Determine the [x, y] coordinate at the center of the cell enclosing the given text.  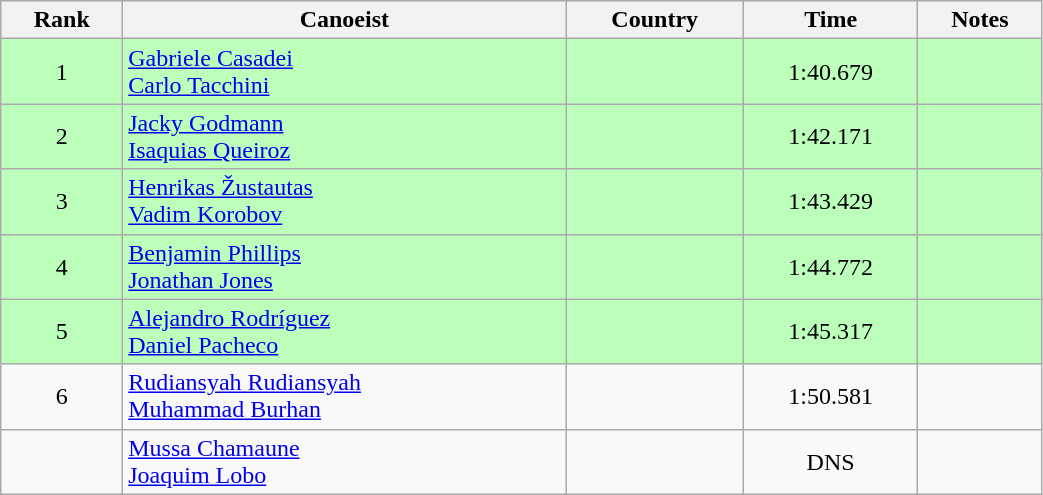
Country [655, 20]
Rudiansyah RudiansyahMuhammad Burhan [344, 396]
1:44.772 [831, 266]
Rank [62, 20]
4 [62, 266]
1 [62, 72]
Alejandro RodríguezDaniel Pacheco [344, 332]
DNS [831, 462]
1:42.171 [831, 136]
6 [62, 396]
1:45.317 [831, 332]
Henrikas ŽustautasVadim Korobov [344, 202]
Notes [980, 20]
1:50.581 [831, 396]
1:40.679 [831, 72]
Gabriele CasadeiCarlo Tacchini [344, 72]
Canoeist [344, 20]
5 [62, 332]
3 [62, 202]
Benjamin PhillipsJonathan Jones [344, 266]
2 [62, 136]
Time [831, 20]
Jacky GodmannIsaquias Queiroz [344, 136]
Mussa ChamauneJoaquim Lobo [344, 462]
1:43.429 [831, 202]
